Capture the cell that displays the provided text and extract its [X, Y] central coordinate. 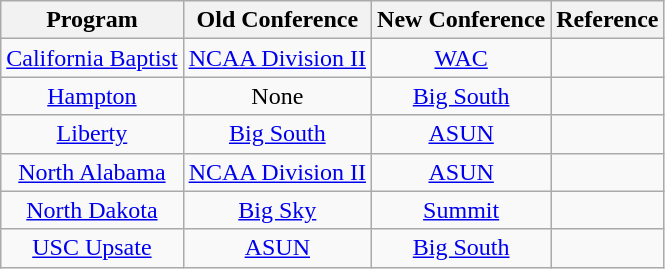
Hampton [92, 96]
Summit [462, 210]
WAC [462, 58]
North Dakota [92, 210]
USC Upsate [92, 248]
Old Conference [277, 20]
Reference [608, 20]
Big Sky [277, 210]
Liberty [92, 134]
None [277, 96]
California Baptist [92, 58]
New Conference [462, 20]
Program [92, 20]
North Alabama [92, 172]
